Identify which cell holds the provided text, then report its [x, y] central coordinate. 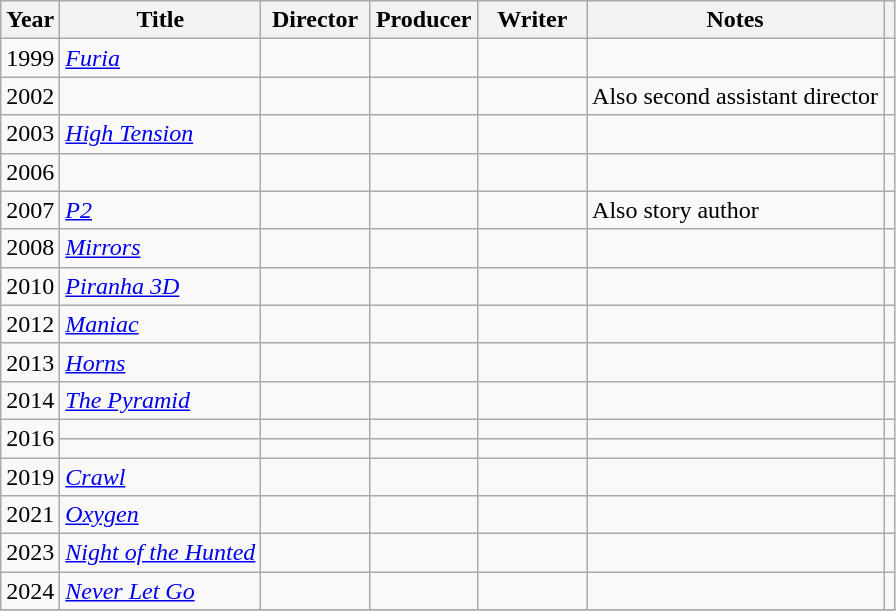
Title [160, 20]
Horns [160, 362]
Never Let Go [160, 591]
Notes [736, 20]
2023 [30, 553]
2016 [30, 438]
Oxygen [160, 515]
Also second assistant director [736, 96]
2019 [30, 477]
1999 [30, 58]
2006 [30, 172]
2012 [30, 324]
Year [30, 20]
2014 [30, 400]
Night of the Hunted [160, 553]
2021 [30, 515]
2007 [30, 210]
Piranha 3D [160, 286]
Maniac [160, 324]
2008 [30, 248]
Writer [532, 20]
Furia [160, 58]
P2 [160, 210]
2010 [30, 286]
2013 [30, 362]
2002 [30, 96]
Director [316, 20]
2024 [30, 591]
Mirrors [160, 248]
2003 [30, 134]
Also story author [736, 210]
High Tension [160, 134]
The Pyramid [160, 400]
Producer [424, 20]
Crawl [160, 477]
